Return the (X, Y) coordinate for the center point of the cell that contains the specified text.  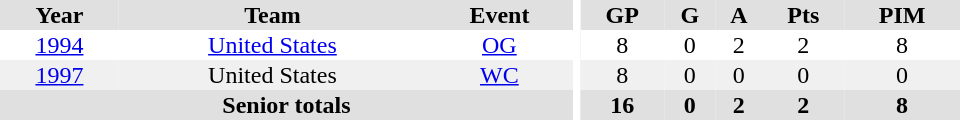
OG (500, 45)
Senior totals (286, 105)
Team (272, 15)
G (690, 15)
A (738, 15)
WC (500, 75)
1997 (60, 75)
Year (60, 15)
GP (622, 15)
1994 (60, 45)
PIM (902, 15)
Pts (804, 15)
16 (622, 105)
Event (500, 15)
